Extract the [x, y] coordinate from the center of the cell holding the provided text.  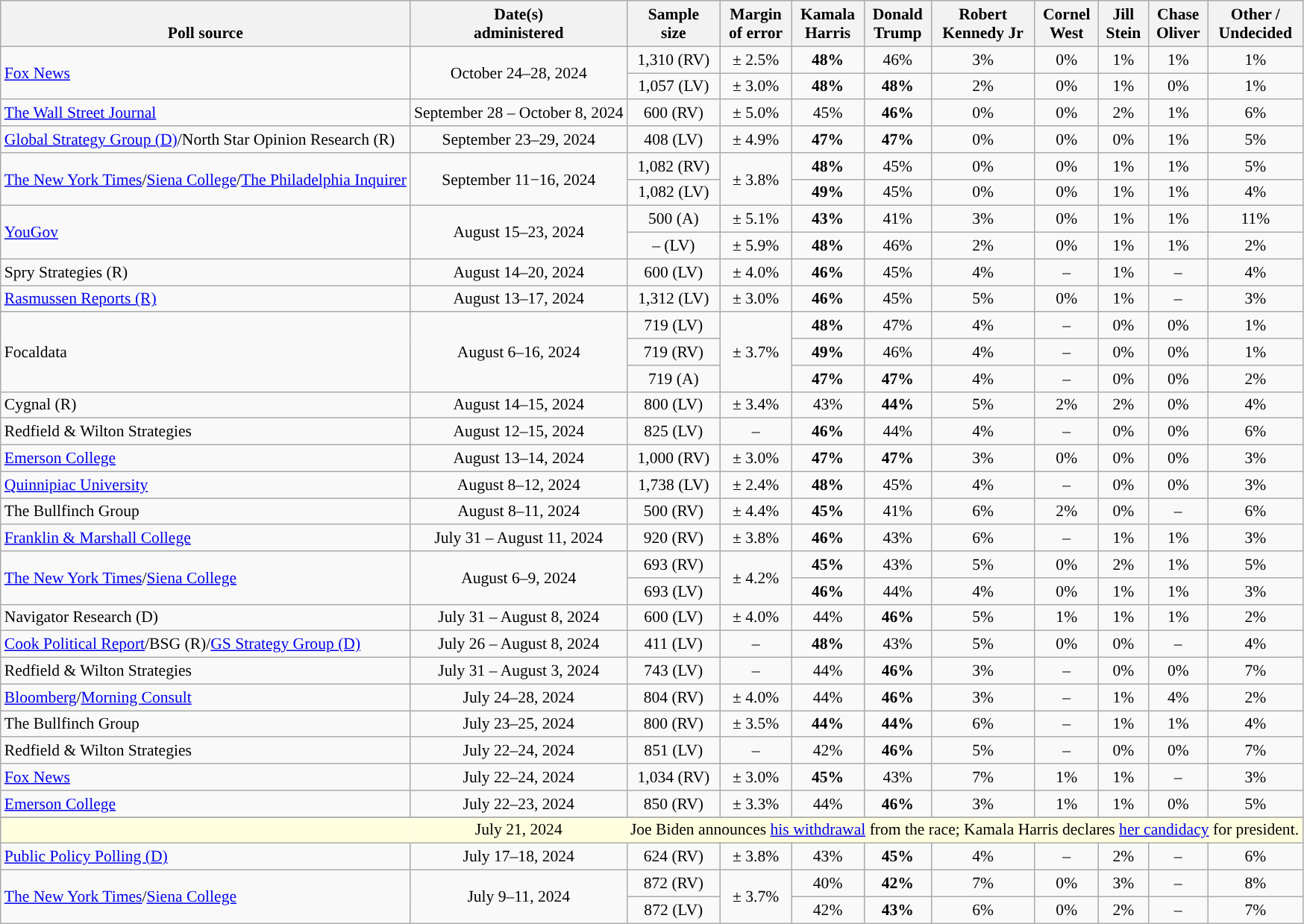
872 (RV) [674, 884]
August 13–14, 2024 [519, 459]
Poll source [206, 24]
± 4.4% [756, 512]
August 13–17, 2024 [519, 299]
± 2.4% [756, 485]
11% [1255, 219]
411 (LV) [674, 644]
719 (LV) [674, 326]
Quinnipiac University [206, 485]
± 4.2% [756, 577]
600 (RV) [674, 113]
August 14–15, 2024 [519, 405]
804 (RV) [674, 697]
1,082 (LV) [674, 192]
– (LV) [674, 246]
September 28 – October 8, 2024 [519, 113]
YouGov [206, 233]
Public Policy Polling (D) [206, 857]
500 (A) [674, 219]
1,034 (RV) [674, 777]
800 (LV) [674, 405]
Rasmussen Reports (R) [206, 299]
Other /Undecided [1255, 24]
825 (LV) [674, 432]
August 8–12, 2024 [519, 485]
Samplesize [674, 24]
July 26 – August 8, 2024 [519, 644]
Global Strategy Group (D)/North Star Opinion Research (R) [206, 139]
KamalaHarris [828, 24]
August 6–9, 2024 [519, 577]
408 (LV) [674, 139]
1,310 (RV) [674, 60]
1,082 (RV) [674, 166]
920 (RV) [674, 538]
Bloomberg/Morning Consult [206, 697]
DonaldTrump [897, 24]
500 (RV) [674, 512]
Marginof error [756, 24]
Joe Biden announces his withdrawal from the race; Kamala Harris declares her candidacy for president. [965, 830]
1,312 (LV) [674, 299]
719 (A) [674, 379]
July 23–25, 2024 [519, 724]
July 21, 2024 [519, 830]
± 2.5% [756, 60]
August 14–20, 2024 [519, 272]
October 24–28, 2024 [519, 73]
Focaldata [206, 352]
624 (RV) [674, 857]
The Wall Street Journal [206, 113]
July 31 – August 11, 2024 [519, 538]
The New York Times/Siena College/The Philadelphia Inquirer [206, 179]
743 (LV) [674, 671]
± 3.3% [756, 804]
1,057 (LV) [674, 87]
± 5.9% [756, 246]
August 8–11, 2024 [519, 512]
872 (LV) [674, 910]
July 17–18, 2024 [519, 857]
CornelWest [1067, 24]
Spry Strategies (R) [206, 272]
± 5.0% [756, 113]
± 3.4% [756, 405]
July 31 – August 3, 2024 [519, 671]
40% [828, 884]
July 9–11, 2024 [519, 896]
July 31 – August 8, 2024 [519, 617]
1,000 (RV) [674, 459]
Date(s)administered [519, 24]
September 11−16, 2024 [519, 179]
851 (LV) [674, 751]
August 6–16, 2024 [519, 352]
Cygnal (R) [206, 405]
Navigator Research (D) [206, 617]
August 15–23, 2024 [519, 233]
September 23–29, 2024 [519, 139]
July 24–28, 2024 [519, 697]
July 22–23, 2024 [519, 804]
± 5.1% [756, 219]
Cook Political Report/BSG (R)/GS Strategy Group (D) [206, 644]
Franklin & Marshall College [206, 538]
800 (RV) [674, 724]
8% [1255, 884]
± 4.9% [756, 139]
693 (LV) [674, 591]
August 12–15, 2024 [519, 432]
719 (RV) [674, 352]
RobertKennedy Jr [982, 24]
693 (RV) [674, 565]
1,738 (LV) [674, 485]
850 (RV) [674, 804]
± 3.5% [756, 724]
ChaseOliver [1178, 24]
JillStein [1123, 24]
